Provide the [X, Y] coordinate of the cell's center where the given text is located.  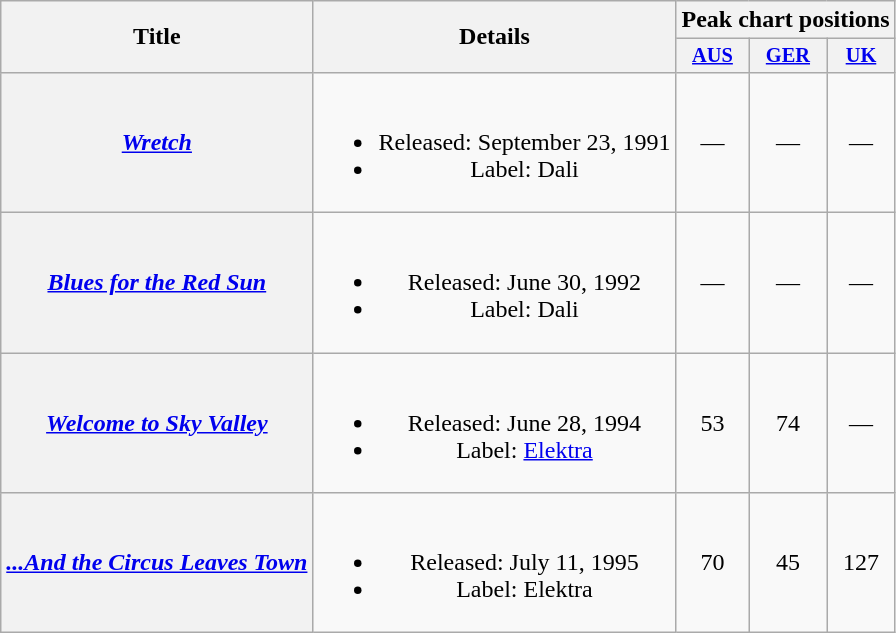
45 [788, 563]
Released: June 30, 1992Label: Dali [494, 283]
53 [712, 423]
Wretch [157, 142]
70 [712, 563]
Welcome to Sky Valley [157, 423]
Released: June 28, 1994Label: Elektra [494, 423]
Details [494, 37]
127 [861, 563]
Released: July 11, 1995Label: Elektra [494, 563]
GER [788, 56]
Released: September 23, 1991Label: Dali [494, 142]
Peak chart positions [786, 20]
AUS [712, 56]
Blues for the Red Sun [157, 283]
Title [157, 37]
74 [788, 423]
...And the Circus Leaves Town [157, 563]
UK [861, 56]
